Return the [X, Y] coordinate for the center point of the cell that contains the specified text.  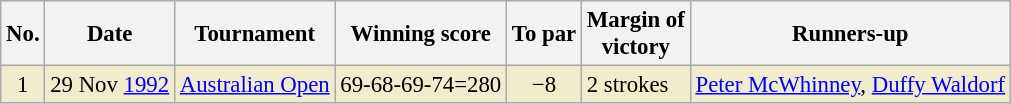
Peter McWhinney, Duffy Waldorf [850, 85]
No. [23, 34]
2 strokes [636, 85]
To par [544, 34]
−8 [544, 85]
Winning score [421, 34]
1 [23, 85]
Runners-up [850, 34]
Margin ofvictory [636, 34]
29 Nov 1992 [110, 85]
Tournament [254, 34]
Date [110, 34]
69-68-69-74=280 [421, 85]
Australian Open [254, 85]
